Return the (x, y) coordinate for the center point of the cell that contains the specified text.  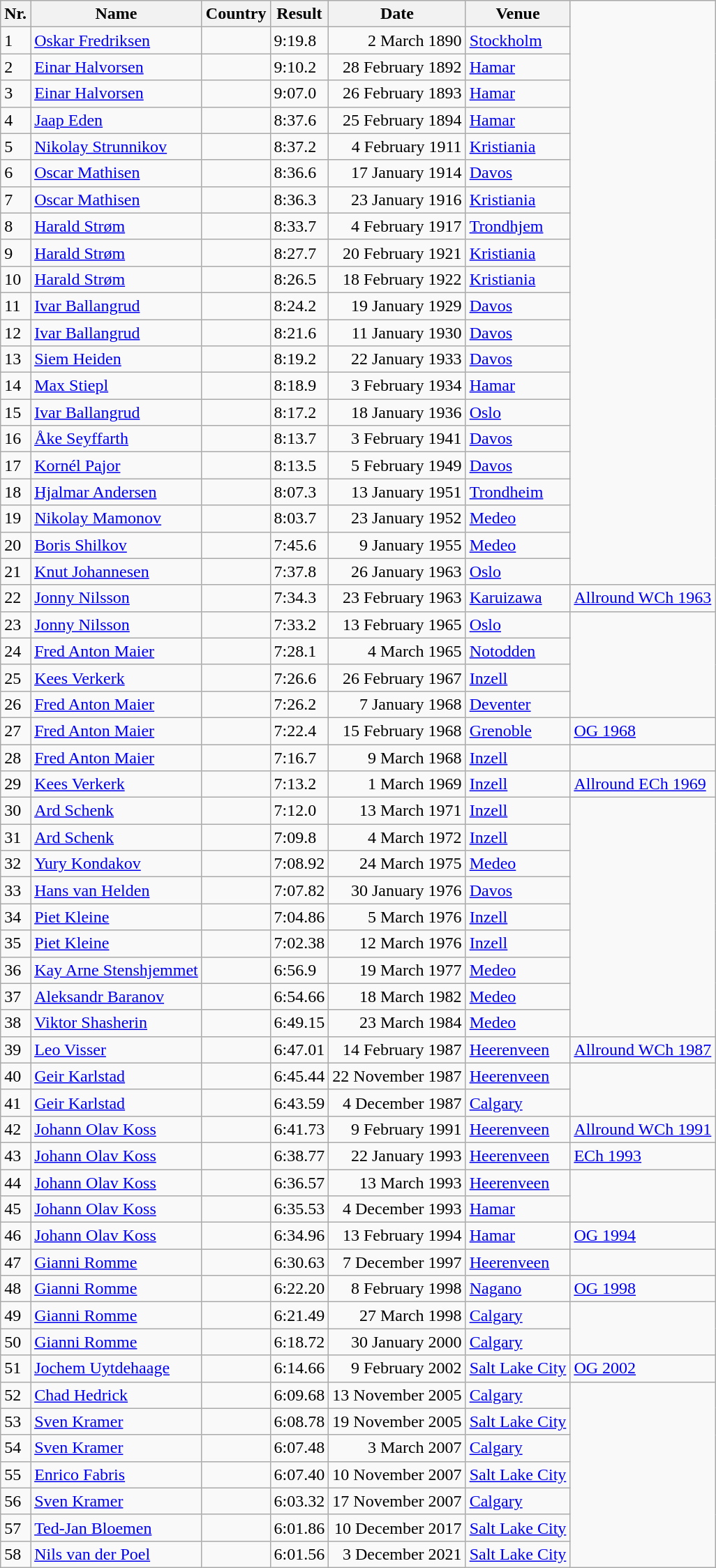
13 March 1971 (397, 811)
4 December 1987 (397, 1103)
15 February 1968 (397, 731)
OG 1998 (643, 1289)
4 February 1911 (397, 147)
OG 1994 (643, 1236)
24 (15, 651)
13 February 1965 (397, 625)
1 (15, 40)
58 (15, 1554)
8:07.3 (299, 492)
47 (15, 1262)
Viktor Shasherin (117, 1023)
8:13.5 (299, 465)
30 January 1976 (397, 890)
6:35.53 (299, 1209)
41 (15, 1103)
3 March 2007 (397, 1448)
2 March 1890 (397, 40)
25 February 1894 (397, 120)
Enrico Fabris (117, 1474)
44 (15, 1183)
18 January 1936 (397, 412)
13 January 1951 (397, 492)
10 December 2017 (397, 1528)
Hans van Helden (117, 890)
ECh 1993 (643, 1156)
7:07.82 (299, 890)
54 (15, 1448)
OG 2002 (643, 1368)
3 February 1934 (397, 386)
9:10.2 (299, 67)
8:24.2 (299, 306)
51 (15, 1368)
6:14.66 (299, 1368)
19 January 1929 (397, 306)
Trondhjem (518, 226)
19 (15, 518)
5 February 1949 (397, 465)
3 (15, 94)
6:36.57 (299, 1183)
Nagano (518, 1289)
55 (15, 1474)
Oskar Fredriksen (117, 40)
49 (15, 1315)
22 November 1987 (397, 1076)
Jochem Uytdehaage (117, 1368)
7 December 1997 (397, 1262)
10 November 2007 (397, 1474)
7:12.0 (299, 811)
7:22.4 (299, 731)
22 (15, 598)
28 February 1892 (397, 67)
9 February 1991 (397, 1129)
7:26.2 (299, 704)
6:47.01 (299, 1050)
7:28.1 (299, 651)
8:37.2 (299, 147)
Notodden (518, 651)
Deventer (518, 704)
30 (15, 811)
6:09.68 (299, 1395)
4 (15, 120)
4 December 1993 (397, 1209)
57 (15, 1528)
4 March 1965 (397, 651)
12 March 1976 (397, 943)
8:19.2 (299, 359)
8:18.9 (299, 386)
53 (15, 1421)
Nikolay Mamonov (117, 518)
9 March 1968 (397, 757)
Allround WCh 1987 (643, 1050)
6:18.72 (299, 1342)
46 (15, 1236)
7:02.38 (299, 943)
7:04.86 (299, 917)
Karuizawa (518, 598)
26 (15, 704)
Boris Shilkov (117, 545)
8:36.3 (299, 200)
Åke Seyffarth (117, 439)
5 March 1976 (397, 917)
21 (15, 572)
6:45.44 (299, 1076)
15 (15, 412)
6:01.56 (299, 1554)
40 (15, 1076)
Knut Johannesen (117, 572)
3 February 1941 (397, 439)
Trondheim (518, 492)
23 (15, 625)
13 March 1993 (397, 1183)
Date (397, 14)
27 March 1998 (397, 1315)
9 February 2002 (397, 1368)
13 (15, 359)
35 (15, 943)
26 February 1967 (397, 678)
7:16.7 (299, 757)
16 (15, 439)
29 (15, 784)
27 (15, 731)
4 February 1917 (397, 226)
6:21.49 (299, 1315)
6:54.66 (299, 996)
Result (299, 14)
7:26.6 (299, 678)
7 January 1968 (397, 704)
33 (15, 890)
25 (15, 678)
Chad Hedrick (117, 1395)
26 January 1963 (397, 572)
42 (15, 1129)
8:33.7 (299, 226)
8:21.6 (299, 333)
17 January 1914 (397, 173)
13 February 1994 (397, 1236)
22 January 1933 (397, 359)
Leo Visser (117, 1050)
39 (15, 1050)
Yury Kondakov (117, 864)
8:26.5 (299, 279)
6:03.32 (299, 1501)
11 January 1930 (397, 333)
7 (15, 200)
6:41.73 (299, 1129)
6:38.77 (299, 1156)
32 (15, 864)
Jaap Eden (117, 120)
6:49.15 (299, 1023)
45 (15, 1209)
18 March 1982 (397, 996)
Name (117, 14)
50 (15, 1342)
20 February 1921 (397, 253)
4 March 1972 (397, 837)
6:56.9 (299, 970)
36 (15, 970)
Nikolay Strunnikov (117, 147)
8:17.2 (299, 412)
23 January 1952 (397, 518)
48 (15, 1289)
5 (15, 147)
7:45.6 (299, 545)
Hjalmar Andersen (117, 492)
Venue (518, 14)
7:13.2 (299, 784)
38 (15, 1023)
Kornél Pajor (117, 465)
9:19.8 (299, 40)
6:43.59 (299, 1103)
30 January 2000 (397, 1342)
7:34.3 (299, 598)
7:09.8 (299, 837)
6 (15, 173)
19 March 1977 (397, 970)
17 (15, 465)
18 (15, 492)
14 February 1987 (397, 1050)
8:13.7 (299, 439)
8:03.7 (299, 518)
Ted-Jan Bloemen (117, 1528)
Stockholm (518, 40)
8:37.6 (299, 120)
7:08.92 (299, 864)
2 (15, 67)
Allround ECh 1969 (643, 784)
6:08.78 (299, 1421)
37 (15, 996)
8 February 1998 (397, 1289)
Grenoble (518, 731)
19 November 2005 (397, 1421)
6:07.48 (299, 1448)
Country (236, 14)
Max Stiepl (117, 386)
1 March 1969 (397, 784)
6:07.40 (299, 1474)
56 (15, 1501)
23 March 1984 (397, 1023)
6:01.86 (299, 1528)
23 February 1963 (397, 598)
31 (15, 837)
6:22.20 (299, 1289)
20 (15, 545)
9:07.0 (299, 94)
9 January 1955 (397, 545)
34 (15, 917)
24 March 1975 (397, 864)
6:34.96 (299, 1236)
Allround WCh 1963 (643, 598)
14 (15, 386)
Siem Heiden (117, 359)
28 (15, 757)
13 November 2005 (397, 1395)
10 (15, 279)
Nr. (15, 14)
8:36.6 (299, 173)
17 November 2007 (397, 1501)
22 January 1993 (397, 1156)
8:27.7 (299, 253)
23 January 1916 (397, 200)
7:33.2 (299, 625)
3 December 2021 (397, 1554)
43 (15, 1156)
Nils van der Poel (117, 1554)
Kay Arne Stenshjemmet (117, 970)
8 (15, 226)
OG 1968 (643, 731)
18 February 1922 (397, 279)
9 (15, 253)
Allround WCh 1991 (643, 1129)
6:30.63 (299, 1262)
11 (15, 306)
12 (15, 333)
26 February 1893 (397, 94)
Aleksandr Baranov (117, 996)
52 (15, 1395)
7:37.8 (299, 572)
